Capture the cell that displays the provided text and extract its (X, Y) central coordinate. 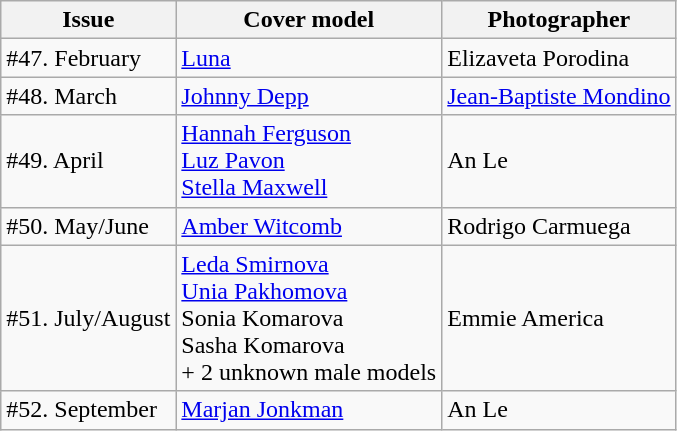
Cover model (309, 20)
Marjan Jonkman (309, 410)
Issue (88, 20)
Jean-Baptiste Mondino (559, 96)
#50. May/June (88, 226)
#52. September (88, 410)
Rodrigo Carmuega (559, 226)
#48. March (88, 96)
Hannah FergusonLuz PavonStella Maxwell (309, 161)
Photographer (559, 20)
Leda SmirnovaUnia PakhomovaSonia KomarovaSasha Komarova + 2 unknown male models (309, 318)
#51. July/August (88, 318)
Amber Witcomb (309, 226)
Johnny Depp (309, 96)
Luna (309, 58)
#49. April (88, 161)
#47. February (88, 58)
Emmie America (559, 318)
Elizaveta Porodina (559, 58)
